Provide the [X, Y] coordinate of the cell's center where the given text is located.  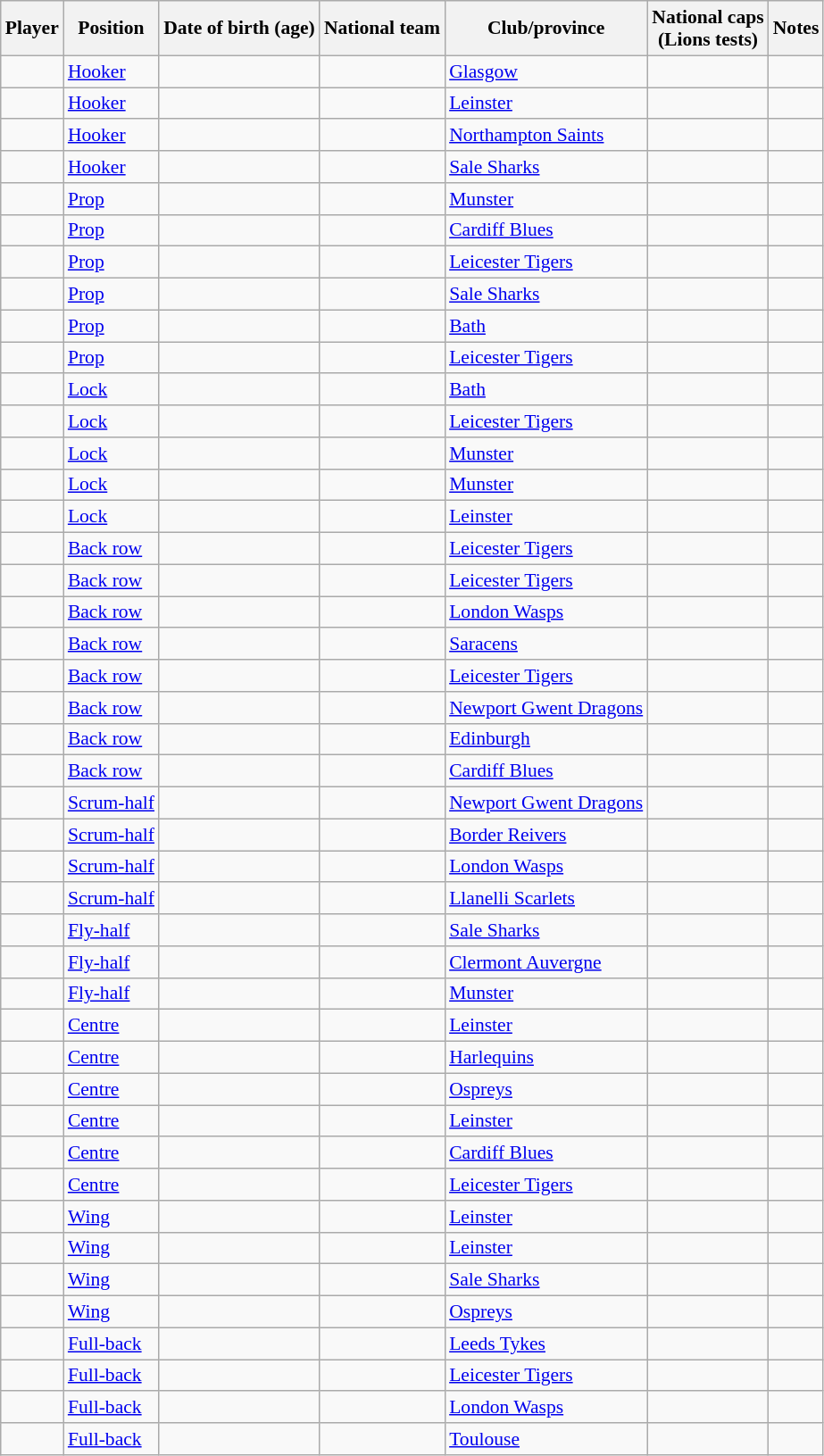
Date of birth (age) [239, 29]
Harlequins [546, 1058]
Toulouse [546, 1439]
Clermont Auvergne [546, 962]
Player [32, 29]
Northampton Saints [546, 136]
Edinburgh [546, 739]
National caps(Lions tests) [707, 29]
Saracens [546, 645]
Club/province [546, 29]
Glasgow [546, 71]
Llanelli Scarlets [546, 899]
Border Reivers [546, 835]
National team [382, 29]
Position [111, 29]
Leeds Tykes [546, 1344]
Notes [796, 29]
